Pinpoint the cell where the given text exists, returning its (x, y) midpoint coordinate. 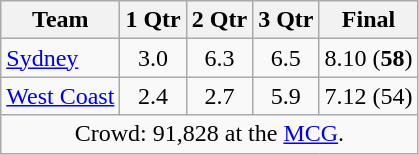
5.9 (286, 96)
6.5 (286, 58)
2.7 (219, 96)
3 Qtr (286, 20)
1 Qtr (153, 20)
3.0 (153, 58)
Team (60, 20)
West Coast (60, 96)
Sydney (60, 58)
6.3 (219, 58)
2 Qtr (219, 20)
Crowd: 91,828 at the MCG. (210, 134)
Final (368, 20)
2.4 (153, 96)
8.10 (58) (368, 58)
7.12 (54) (368, 96)
